Extract the (x, y) coordinate from the center of the cell holding the provided text.  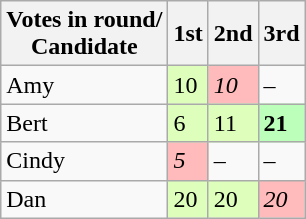
21 (282, 123)
Bert (84, 123)
3rd (282, 34)
5 (188, 161)
Dan (84, 199)
Amy (84, 85)
2nd (233, 34)
1st (188, 34)
6 (188, 123)
Cindy (84, 161)
11 (233, 123)
Votes in round/Candidate (84, 34)
